Output the [x, y] coordinate of the center of the cell containing the given text.  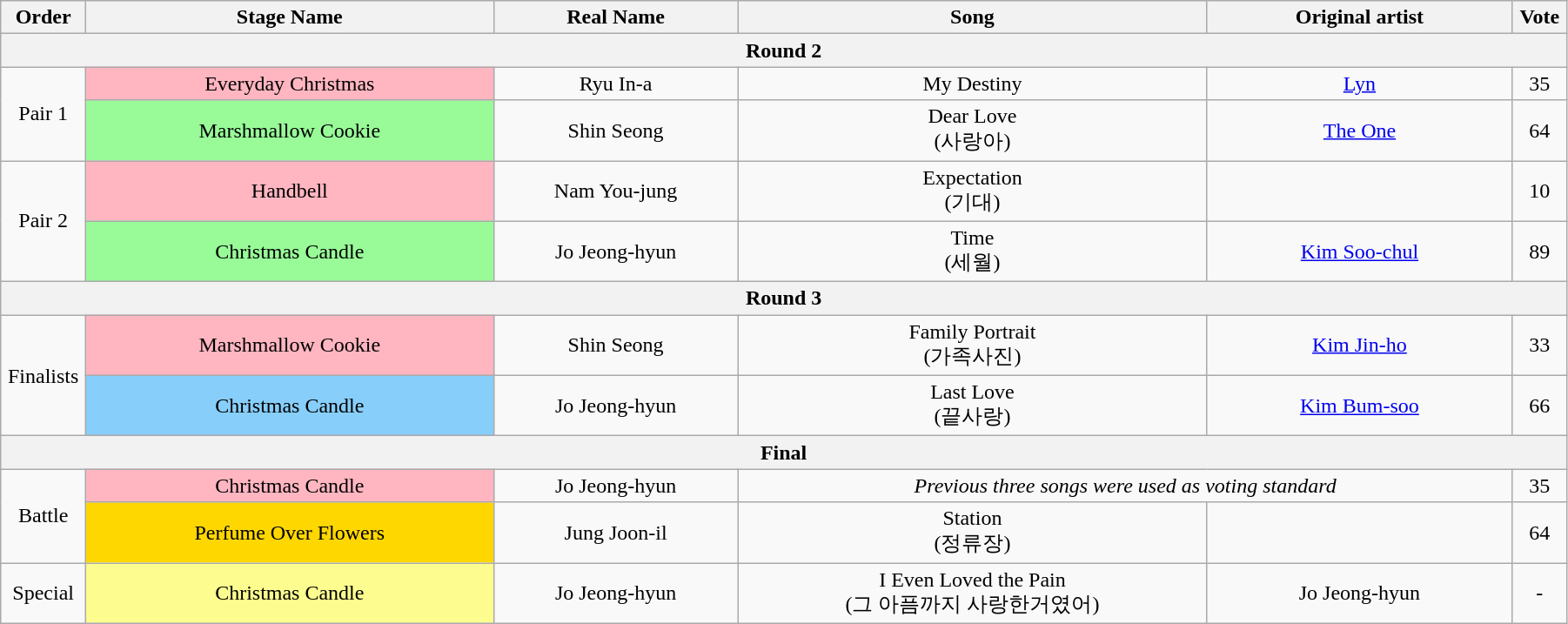
Last Love(끝사랑) [973, 406]
Nam You-jung [616, 191]
Time(세월) [973, 252]
Perfume Over Flowers [290, 533]
Family Portrait(가족사진) [973, 346]
Round 3 [784, 299]
Final [784, 453]
Pair 2 [44, 221]
Pair 1 [44, 114]
Station(정류장) [973, 533]
Jung Joon-il [616, 533]
Lyn [1359, 84]
Special [44, 593]
Expectation(기대) [973, 191]
Dear Love(사랑아) [973, 131]
Finalists [44, 376]
Round 2 [784, 50]
The One [1359, 131]
89 [1539, 252]
Kim Jin-ho [1359, 346]
Previous three songs were used as voting standard [1125, 486]
I Even Loved the Pain(그 아픔까지 사랑한거였어) [973, 593]
33 [1539, 346]
Original artist [1359, 17]
Ryu In-a [616, 84]
Handbell [290, 191]
10 [1539, 191]
- [1539, 593]
Kim Bum-soo [1359, 406]
Everyday Christmas [290, 84]
Order [44, 17]
66 [1539, 406]
Stage Name [290, 17]
Song [973, 17]
Kim Soo-chul [1359, 252]
Battle [44, 516]
Real Name [616, 17]
My Destiny [973, 84]
Vote [1539, 17]
